Extract the [x, y] coordinate from the center of the cell holding the provided text.  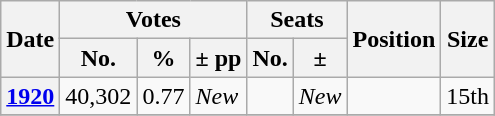
Position [394, 39]
% [164, 58]
Votes [154, 20]
± pp [218, 58]
1920 [30, 96]
0.77 [164, 96]
15th [468, 96]
Seats [297, 20]
Size [468, 39]
40,302 [98, 96]
± [320, 58]
Date [30, 39]
